Find where the given text appears and provide that cell's center as [X, Y] coordinate. 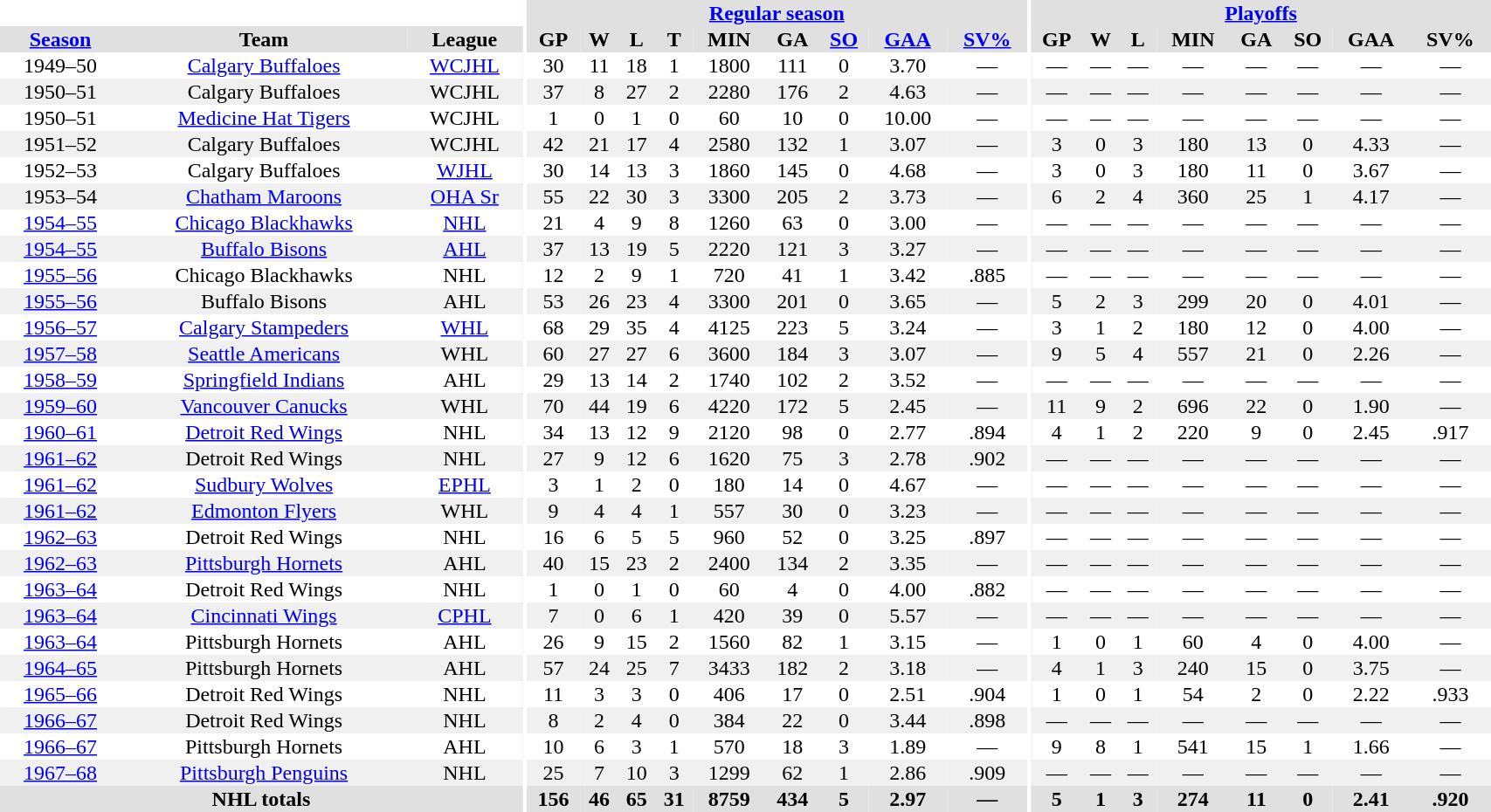
NHL totals [261, 799]
Team [264, 39]
156 [554, 799]
2400 [728, 563]
1740 [728, 380]
4.68 [908, 170]
1260 [728, 223]
132 [792, 144]
3600 [728, 354]
63 [792, 223]
Pittsburgh Penguins [264, 773]
WJHL [465, 170]
111 [792, 65]
35 [636, 327]
10.00 [908, 118]
134 [792, 563]
54 [1193, 694]
2.41 [1371, 799]
1800 [728, 65]
1560 [728, 642]
5.57 [908, 616]
3.42 [908, 275]
406 [728, 694]
541 [1193, 747]
201 [792, 301]
44 [599, 406]
Sudbury Wolves [264, 485]
182 [792, 668]
102 [792, 380]
1951–52 [60, 144]
1299 [728, 773]
3.27 [908, 249]
121 [792, 249]
16 [554, 537]
42 [554, 144]
4.33 [1371, 144]
Calgary Stampeders [264, 327]
4.01 [1371, 301]
2120 [728, 432]
3.24 [908, 327]
3.70 [908, 65]
62 [792, 773]
2.26 [1371, 354]
1953–54 [60, 196]
4.67 [908, 485]
172 [792, 406]
82 [792, 642]
.917 [1450, 432]
.894 [987, 432]
70 [554, 406]
2.97 [908, 799]
1957–58 [60, 354]
3.35 [908, 563]
3.18 [908, 668]
46 [599, 799]
EPHL [465, 485]
434 [792, 799]
1949–50 [60, 65]
1965–66 [60, 694]
OHA Sr [465, 196]
Seattle Americans [264, 354]
T [674, 39]
205 [792, 196]
75 [792, 458]
Regular season [777, 13]
145 [792, 170]
3.65 [908, 301]
65 [636, 799]
.909 [987, 773]
3.25 [908, 537]
Season [60, 39]
3.00 [908, 223]
570 [728, 747]
3.23 [908, 511]
1952–53 [60, 170]
.902 [987, 458]
Chatham Maroons [264, 196]
1620 [728, 458]
2.77 [908, 432]
720 [728, 275]
.897 [987, 537]
3.73 [908, 196]
3.67 [1371, 170]
2220 [728, 249]
24 [599, 668]
Springfield Indians [264, 380]
384 [728, 720]
CPHL [465, 616]
53 [554, 301]
.885 [987, 275]
1959–60 [60, 406]
34 [554, 432]
Playoffs [1261, 13]
4125 [728, 327]
1956–57 [60, 327]
.920 [1450, 799]
2.78 [908, 458]
39 [792, 616]
299 [1193, 301]
220 [1193, 432]
1964–65 [60, 668]
176 [792, 92]
31 [674, 799]
3.15 [908, 642]
696 [1193, 406]
1.89 [908, 747]
2280 [728, 92]
223 [792, 327]
Edmonton Flyers [264, 511]
1960–61 [60, 432]
.898 [987, 720]
98 [792, 432]
4.17 [1371, 196]
1860 [728, 170]
1958–59 [60, 380]
1.90 [1371, 406]
Medicine Hat Tigers [264, 118]
Cincinnati Wings [264, 616]
55 [554, 196]
.904 [987, 694]
68 [554, 327]
420 [728, 616]
8759 [728, 799]
2.22 [1371, 694]
2.51 [908, 694]
57 [554, 668]
52 [792, 537]
4.63 [908, 92]
3433 [728, 668]
League [465, 39]
240 [1193, 668]
2.86 [908, 773]
1.66 [1371, 747]
3.75 [1371, 668]
40 [554, 563]
41 [792, 275]
360 [1193, 196]
4220 [728, 406]
1967–68 [60, 773]
20 [1256, 301]
274 [1193, 799]
960 [728, 537]
Vancouver Canucks [264, 406]
.882 [987, 589]
3.44 [908, 720]
2580 [728, 144]
184 [792, 354]
.933 [1450, 694]
3.52 [908, 380]
